Return (x, y) of the center of cell containing provided text 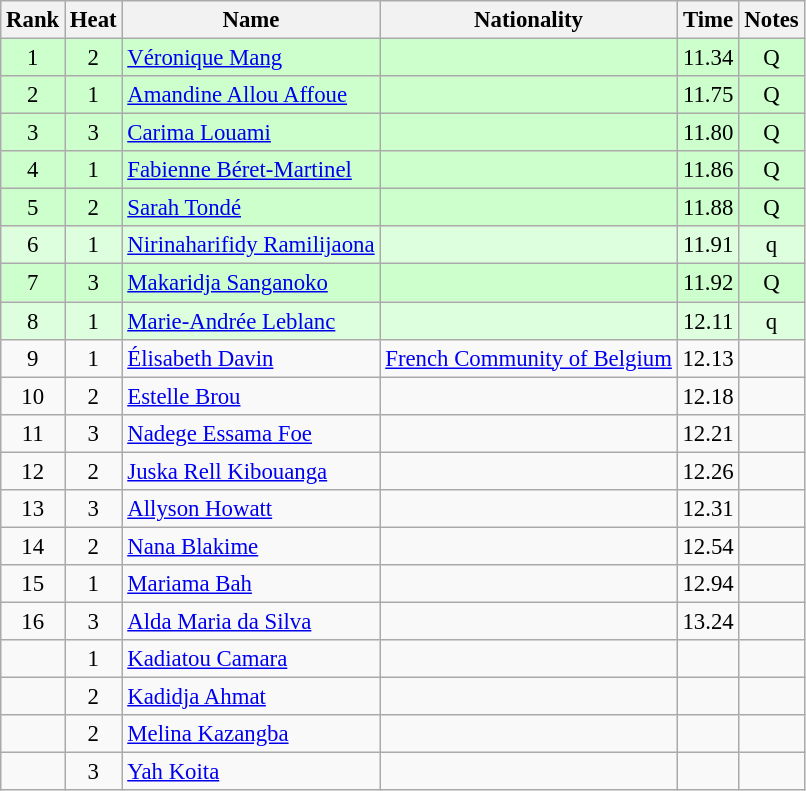
11.75 (708, 95)
9 (33, 358)
Nirinaharifidy Ramilijaona (251, 245)
Makaridja Sanganoko (251, 283)
Nana Blakime (251, 546)
12.13 (708, 358)
7 (33, 283)
13.24 (708, 621)
16 (33, 621)
11.80 (708, 133)
11.88 (708, 208)
15 (33, 584)
Notes (772, 20)
13 (33, 509)
Alda Maria da Silva (251, 621)
Sarah Tondé (251, 208)
12 (33, 471)
Kadidja Ahmat (251, 697)
5 (33, 208)
Fabienne Béret-Martinel (251, 170)
Time (708, 20)
11.34 (708, 58)
12.94 (708, 584)
Véronique Mang (251, 58)
Name (251, 20)
Amandine Allou Affoue (251, 95)
Estelle Brou (251, 396)
Carima Louami (251, 133)
8 (33, 321)
Heat (94, 20)
Marie-Andrée Leblanc (251, 321)
14 (33, 546)
Yah Koita (251, 772)
10 (33, 396)
11.86 (708, 170)
12.31 (708, 509)
Nadege Essama Foe (251, 433)
Rank (33, 20)
Melina Kazangba (251, 734)
11.92 (708, 283)
11 (33, 433)
12.21 (708, 433)
12.54 (708, 546)
12.11 (708, 321)
Élisabeth Davin (251, 358)
French Community of Belgium (528, 358)
Allyson Howatt (251, 509)
4 (33, 170)
11.91 (708, 245)
Mariama Bah (251, 584)
Juska Rell Kibouanga (251, 471)
12.18 (708, 396)
Nationality (528, 20)
12.26 (708, 471)
6 (33, 245)
Kadiatou Camara (251, 659)
